Detect which cell encompasses the target text, then output its [X, Y] center coordinate. 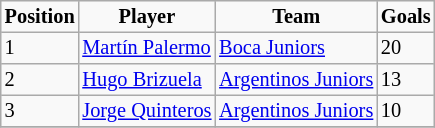
2 [40, 80]
Martín Palermo [146, 48]
Hugo Brizuela [146, 80]
1 [40, 48]
13 [406, 80]
3 [40, 111]
20 [406, 48]
Goals [406, 17]
Position [40, 17]
Boca Juniors [296, 48]
10 [406, 111]
Team [296, 17]
Jorge Quinteros [146, 111]
Player [146, 17]
